Pinpoint the cell where the given text exists, returning its [X, Y] midpoint coordinate. 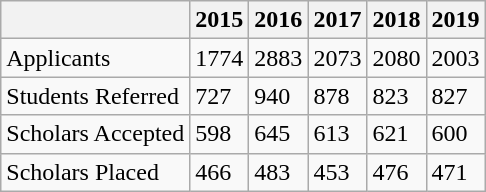
1774 [220, 58]
476 [396, 172]
2019 [456, 20]
600 [456, 134]
2073 [338, 58]
Students Referred [96, 96]
613 [338, 134]
Applicants [96, 58]
2017 [338, 20]
940 [278, 96]
453 [338, 172]
2015 [220, 20]
2003 [456, 58]
621 [396, 134]
471 [456, 172]
2016 [278, 20]
2080 [396, 58]
2883 [278, 58]
827 [456, 96]
483 [278, 172]
2018 [396, 20]
727 [220, 96]
645 [278, 134]
Scholars Accepted [96, 134]
598 [220, 134]
878 [338, 96]
823 [396, 96]
466 [220, 172]
Scholars Placed [96, 172]
